Return the [x, y] coordinate for the center point of the cell that contains the specified text.  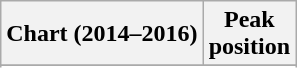
Chart (2014–2016) [102, 34]
Peakposition [249, 34]
